Scan for the cell matching the given text and deliver its [x, y] coordinate at center. 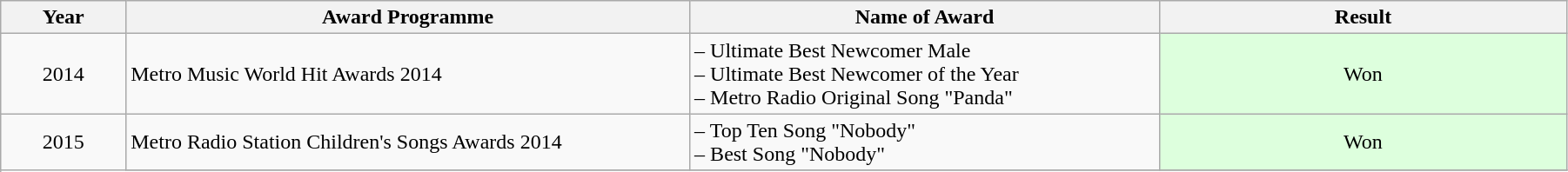
Year [64, 17]
– Ultimate Best Newcomer Male – Ultimate Best Newcomer of the Year – Metro Radio Original Song "Panda" [925, 74]
2014 [64, 74]
Metro Radio Station Children's Songs Awards 2014 [408, 142]
2015 [64, 142]
Metro Music World Hit Awards 2014 [408, 74]
Result [1363, 17]
Name of Award [925, 17]
Award Programme [408, 17]
– Top Ten Song "Nobody" – Best Song "Nobody" [925, 142]
